Return (X, Y) of the center of cell containing provided text 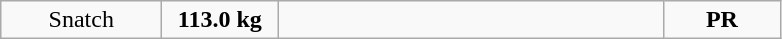
Snatch (82, 20)
113.0 kg (220, 20)
PR (722, 20)
